Output the (x, y) coordinate of the center of the cell containing the given text.  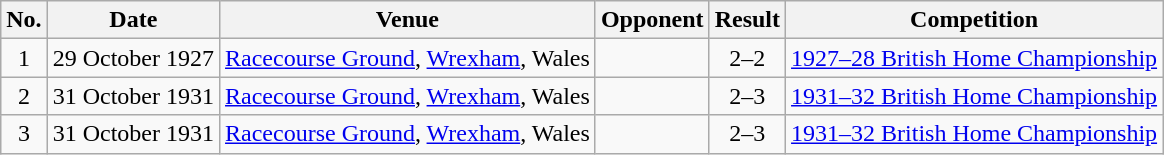
2 (24, 96)
Opponent (652, 20)
1 (24, 58)
1927–28 British Home Championship (974, 58)
Competition (974, 20)
29 October 1927 (133, 58)
No. (24, 20)
Venue (408, 20)
2–2 (747, 58)
Date (133, 20)
3 (24, 134)
Result (747, 20)
